Search for the cell housing the specified text and yield its [x, y] center coordinate. 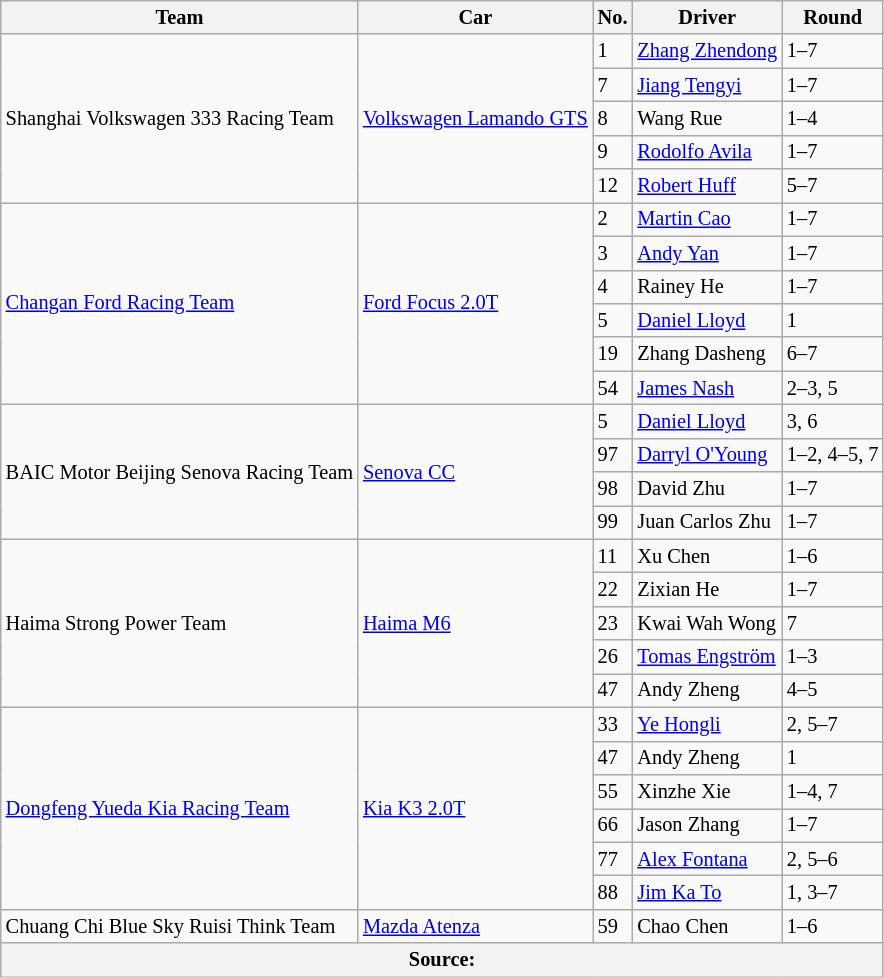
Tomas Engström [707, 657]
99 [613, 522]
Rodolfo Avila [707, 152]
Kia K3 2.0T [476, 808]
1–4 [832, 118]
1–4, 7 [832, 791]
Jiang Tengyi [707, 85]
Car [476, 17]
97 [613, 455]
22 [613, 589]
4 [613, 287]
Andy Yan [707, 253]
Martin Cao [707, 219]
8 [613, 118]
Changan Ford Racing Team [180, 303]
Volkswagen Lamando GTS [476, 118]
Ye Hongli [707, 724]
66 [613, 825]
1–2, 4–5, 7 [832, 455]
Kwai Wah Wong [707, 623]
No. [613, 17]
Chuang Chi Blue Sky Ruisi Think Team [180, 926]
1, 3–7 [832, 892]
Source: [442, 960]
Ford Focus 2.0T [476, 303]
1–3 [832, 657]
David Zhu [707, 489]
Xu Chen [707, 556]
88 [613, 892]
2, 5–7 [832, 724]
5–7 [832, 186]
Robert Huff [707, 186]
6–7 [832, 354]
77 [613, 859]
Mazda Atenza [476, 926]
59 [613, 926]
Jason Zhang [707, 825]
Wang Rue [707, 118]
19 [613, 354]
Chao Chen [707, 926]
3 [613, 253]
26 [613, 657]
2, 5–6 [832, 859]
9 [613, 152]
Zhang Dasheng [707, 354]
4–5 [832, 690]
55 [613, 791]
12 [613, 186]
Team [180, 17]
Senova CC [476, 472]
Shanghai Volkswagen 333 Racing Team [180, 118]
Xinzhe Xie [707, 791]
2 [613, 219]
Jim Ka To [707, 892]
Haima M6 [476, 623]
Zhang Zhendong [707, 51]
Juan Carlos Zhu [707, 522]
23 [613, 623]
Darryl O'Young [707, 455]
Dongfeng Yueda Kia Racing Team [180, 808]
BAIC Motor Beijing Senova Racing Team [180, 472]
Alex Fontana [707, 859]
2–3, 5 [832, 388]
33 [613, 724]
Driver [707, 17]
Haima Strong Power Team [180, 623]
Zixian He [707, 589]
James Nash [707, 388]
98 [613, 489]
3, 6 [832, 421]
11 [613, 556]
Round [832, 17]
Rainey He [707, 287]
54 [613, 388]
